Provide the (X, Y) coordinate of the cell's center where the given text is located.  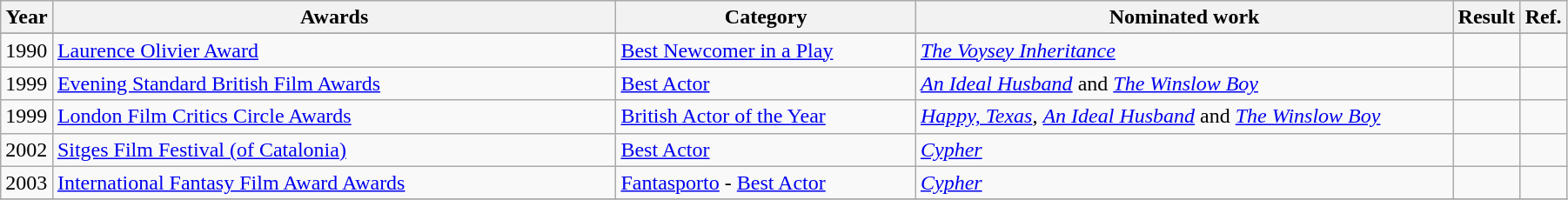
An Ideal Husband and The Winslow Boy (1183, 83)
British Actor of the Year (766, 117)
International Fantasy Film Award Awards (334, 183)
Happy, Texas, An Ideal Husband and The Winslow Boy (1183, 117)
Nominated work (1183, 17)
Sitges Film Festival (of Catalonia) (334, 150)
Category (766, 17)
Result (1486, 17)
Year (27, 17)
1990 (27, 50)
London Film Critics Circle Awards (334, 117)
The Voysey Inheritance (1183, 50)
2002 (27, 150)
2003 (27, 183)
Evening Standard British Film Awards (334, 83)
Awards (334, 17)
Fantasporto - Best Actor (766, 183)
Best Newcomer in a Play (766, 50)
Laurence Olivier Award (334, 50)
Ref. (1544, 17)
